Pinpoint the cell where the given text exists, returning its (X, Y) midpoint coordinate. 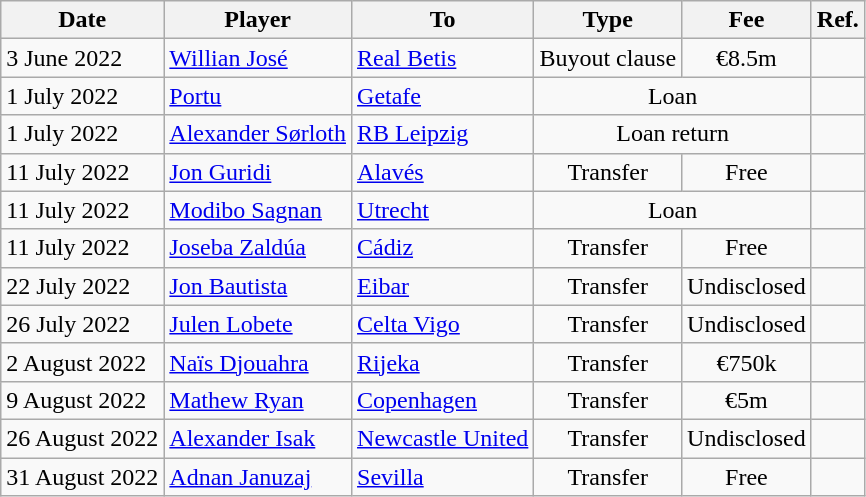
Jon Guridi (258, 172)
€5m (747, 400)
Alexander Sørloth (258, 134)
RB Leipzig (443, 134)
2 August 2022 (82, 362)
Modibo Sagnan (258, 210)
€750k (747, 362)
Getafe (443, 96)
31 August 2022 (82, 477)
Joseba Zaldúa (258, 248)
22 July 2022 (82, 286)
Naïs Djouahra (258, 362)
Jon Bautista (258, 286)
Utrecht (443, 210)
Willian José (258, 58)
Newcastle United (443, 438)
Fee (747, 20)
€8.5m (747, 58)
Date (82, 20)
Loan return (672, 134)
Buyout clause (608, 58)
Player (258, 20)
Cádiz (443, 248)
3 June 2022 (82, 58)
Alexander Isak (258, 438)
9 August 2022 (82, 400)
Eibar (443, 286)
Adnan Januzaj (258, 477)
Portu (258, 96)
26 July 2022 (82, 324)
Celta Vigo (443, 324)
Ref. (838, 20)
Alavés (443, 172)
26 August 2022 (82, 438)
Copenhagen (443, 400)
Real Betis (443, 58)
To (443, 20)
Mathew Ryan (258, 400)
Sevilla (443, 477)
Julen Lobete (258, 324)
Type (608, 20)
Rijeka (443, 362)
